Pinpoint the cell where the given text exists, returning its (x, y) midpoint coordinate. 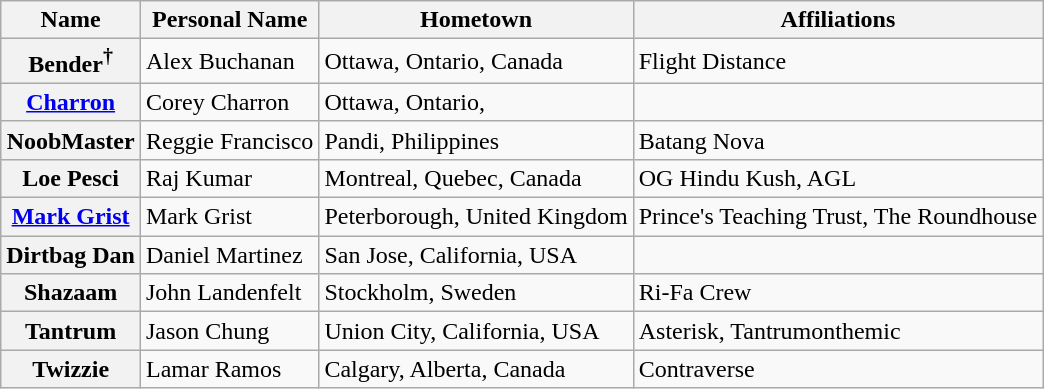
Loe Pesci (71, 178)
Affiliations (838, 20)
Asterisk, Tantrumonthemic (838, 331)
Batang Nova (838, 140)
Charron (71, 102)
Bender† (71, 62)
Raj Kumar (229, 178)
Lamar Ramos (229, 369)
Flight Distance (838, 62)
OG Hindu Kush, AGL (838, 178)
Stockholm, Sweden (476, 293)
Corey Charron (229, 102)
Reggie Francisco (229, 140)
Alex Buchanan (229, 62)
Prince's Teaching Trust, The Roundhouse (838, 217)
Montreal, Quebec, Canada (476, 178)
Daniel Martinez (229, 255)
Union City, California, USA (476, 331)
Ri-Fa Crew (838, 293)
Personal Name (229, 20)
Ottawa, Ontario, Canada (476, 62)
Peterborough, United Kingdom (476, 217)
Hometown (476, 20)
Jason Chung (229, 331)
Dirtbag Dan (71, 255)
NoobMaster (71, 140)
Ottawa, Ontario, (476, 102)
Name (71, 20)
San Jose, California, USA (476, 255)
Tantrum (71, 331)
Pandi, Philippines (476, 140)
Contraverse (838, 369)
Shazaam (71, 293)
Calgary, Alberta, Canada (476, 369)
Twizzie (71, 369)
John Landenfelt (229, 293)
